Determine the [x, y] coordinate at the center of the cell enclosing the given text.  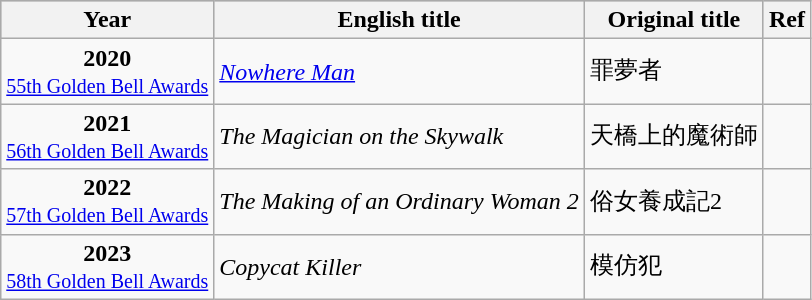
Ref [786, 20]
The Making of an Ordinary Woman 2 [400, 202]
模仿犯 [674, 266]
The Magician on the Skywalk [400, 136]
天橋上的魔術師 [674, 136]
Original title [674, 20]
俗女養成記2 [674, 202]
Nowhere Man [400, 72]
2021 56th Golden Bell Awards [108, 136]
罪夢者 [674, 72]
English title [400, 20]
Copycat Killer [400, 266]
2020 55th Golden Bell Awards [108, 72]
2022 57th Golden Bell Awards [108, 202]
Year [108, 20]
2023 58th Golden Bell Awards [108, 266]
